Return (x, y) of the center of cell containing provided text 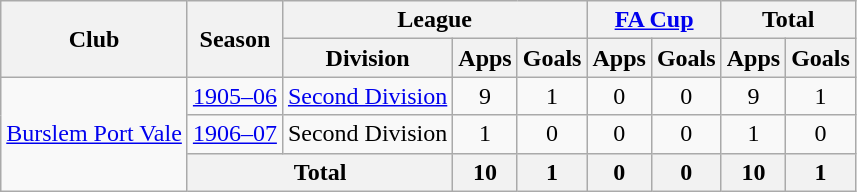
Division (367, 58)
Season (234, 39)
Burslem Port Vale (94, 134)
League (434, 20)
1906–07 (234, 134)
Club (94, 39)
1905–06 (234, 96)
FA Cup (654, 20)
